Determine the (X, Y) coordinate at the center of the cell enclosing the given text.  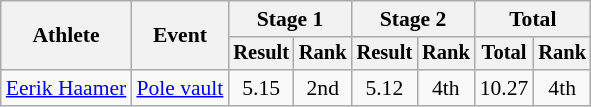
Pole vault (180, 88)
2nd (323, 88)
Stage 1 (290, 19)
5.15 (261, 88)
10.27 (504, 88)
Eerik Haamer (66, 88)
Event (180, 36)
Stage 2 (414, 19)
5.12 (385, 88)
Athlete (66, 36)
